From the cell containing the given text, extract its center point as (x, y) coordinate. 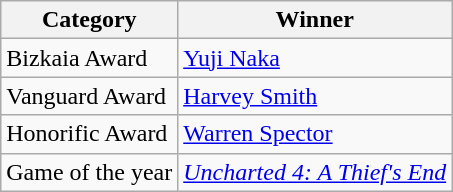
Honorific Award (90, 134)
Harvey Smith (315, 96)
Category (90, 20)
Winner (315, 20)
Yuji Naka (315, 58)
Uncharted 4: A Thief's End (315, 172)
Vanguard Award (90, 96)
Warren Spector (315, 134)
Game of the year (90, 172)
Bizkaia Award (90, 58)
